Find where the given text appears and provide that cell's center as [x, y] coordinate. 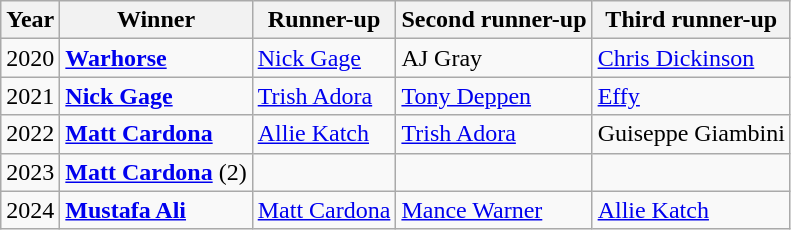
Mustafa Ali [156, 210]
Runner-up [324, 20]
2020 [30, 58]
Tony Deppen [494, 96]
Winner [156, 20]
2024 [30, 210]
Year [30, 20]
Mance Warner [494, 210]
2022 [30, 134]
Chris Dickinson [691, 58]
2023 [30, 172]
Second runner-up [494, 20]
2021 [30, 96]
Effy [691, 96]
Warhorse [156, 58]
AJ Gray [494, 58]
Third runner-up [691, 20]
Guiseppe Giambini [691, 134]
Matt Cardona (2) [156, 172]
